Detect which cell encompasses the target text, then output its [X, Y] center coordinate. 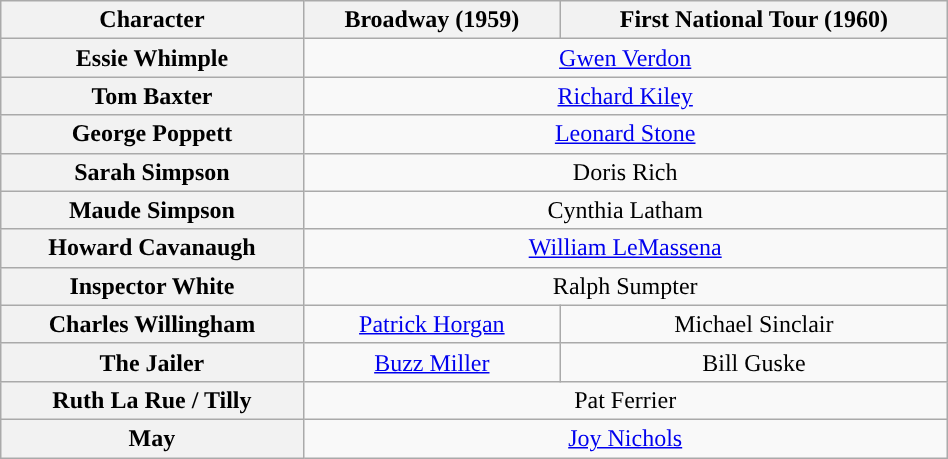
William LeMassena [625, 248]
Tom Baxter [152, 96]
Leonard Stone [625, 134]
Ralph Sumpter [625, 286]
The Jailer [152, 362]
Michael Sinclair [754, 324]
Character [152, 20]
Inspector White [152, 286]
Charles Willingham [152, 324]
Bill Guske [754, 362]
Richard Kiley [625, 96]
Gwen Verdon [625, 58]
Cynthia Latham [625, 210]
George Poppett [152, 134]
Maude Simpson [152, 210]
Ruth La Rue / Tilly [152, 400]
Broadway (1959) [432, 20]
Doris Rich [625, 172]
Sarah Simpson [152, 172]
First National Tour (1960) [754, 20]
Essie Whimple [152, 58]
Pat Ferrier [625, 400]
May [152, 438]
Buzz Miller [432, 362]
Patrick Horgan [432, 324]
Joy Nichols [625, 438]
Howard Cavanaugh [152, 248]
